For the text-containing cell, return its midpoint in (X, Y) coordinate format. 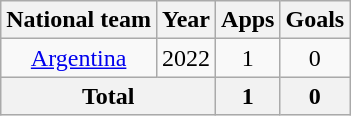
2022 (186, 58)
Goals (315, 20)
Total (108, 96)
Argentina (79, 58)
Year (186, 20)
National team (79, 20)
Apps (248, 20)
